Determine the [X, Y] coordinate at the center of the cell enclosing the given text.  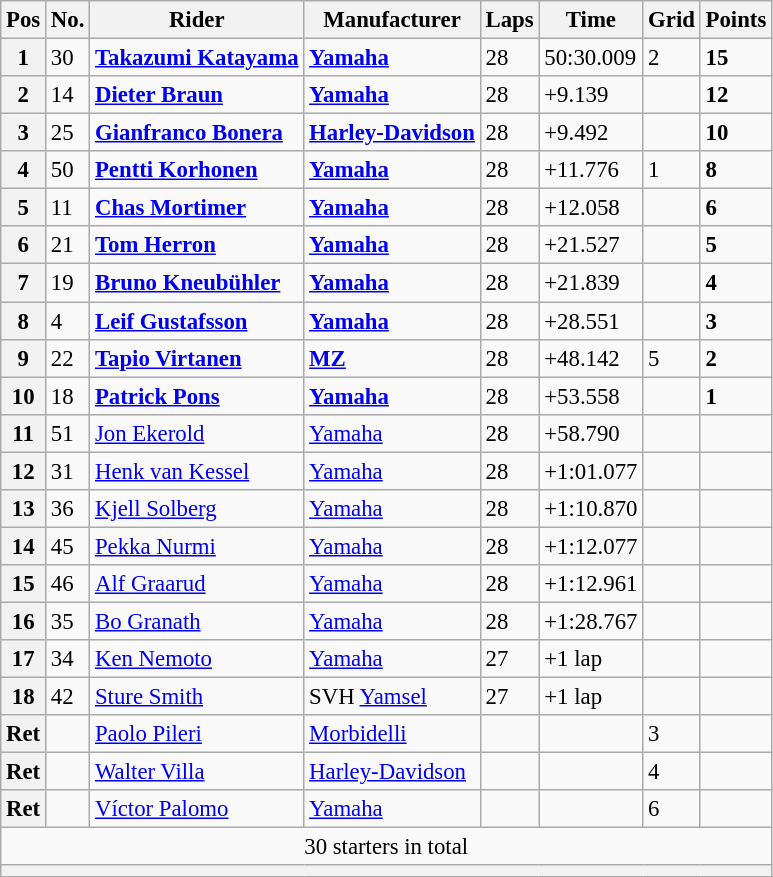
13 [24, 509]
Bo Granath [197, 621]
Ken Nemoto [197, 659]
+11.776 [591, 170]
9 [24, 358]
Takazumi Katayama [197, 58]
50:30.009 [591, 58]
50 [68, 170]
+1:12.961 [591, 584]
Bruno Kneubühler [197, 283]
+1:10.870 [591, 509]
Paolo Pileri [197, 734]
34 [68, 659]
+9.139 [591, 95]
Víctor Palomo [197, 809]
17 [24, 659]
Gianfranco Bonera [197, 133]
Walter Villa [197, 772]
+48.142 [591, 358]
7 [24, 283]
SVH Yamsel [392, 697]
19 [68, 283]
Pekka Nurmi [197, 546]
46 [68, 584]
Alf Graarud [197, 584]
Jon Ekerold [197, 433]
+1:01.077 [591, 471]
31 [68, 471]
Leif Gustafsson [197, 321]
Laps [510, 20]
21 [68, 245]
Manufacturer [392, 20]
Time [591, 20]
+1:12.077 [591, 546]
Pos [24, 20]
45 [68, 546]
Morbidelli [392, 734]
Tapio Virtanen [197, 358]
+21.839 [591, 283]
+9.492 [591, 133]
36 [68, 509]
Chas Mortimer [197, 208]
+1:28.767 [591, 621]
30 [68, 58]
22 [68, 358]
35 [68, 621]
+53.558 [591, 396]
+58.790 [591, 433]
MZ [392, 358]
Tom Herron [197, 245]
51 [68, 433]
Pentti Korhonen [197, 170]
25 [68, 133]
Sture Smith [197, 697]
Kjell Solberg [197, 509]
16 [24, 621]
Patrick Pons [197, 396]
+12.058 [591, 208]
No. [68, 20]
Dieter Braun [197, 95]
+28.551 [591, 321]
Points [736, 20]
42 [68, 697]
Rider [197, 20]
Henk van Kessel [197, 471]
+21.527 [591, 245]
Grid [672, 20]
30 starters in total [386, 847]
